Detect which cell encompasses the target text, then output its (x, y) center coordinate. 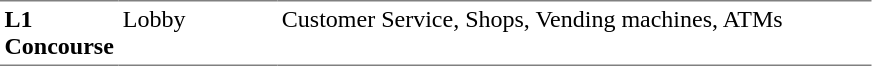
Customer Service, Shops, Vending machines, ATMs (574, 33)
Lobby (198, 33)
L1Concourse (59, 33)
